Output the (X, Y) coordinate of the center of the cell containing the given text.  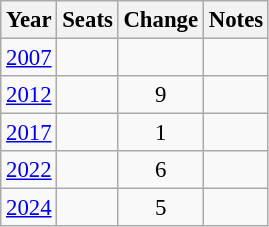
6 (160, 170)
Year (29, 20)
2012 (29, 95)
Notes (236, 20)
2017 (29, 133)
Seats (88, 20)
9 (160, 95)
5 (160, 208)
2022 (29, 170)
1 (160, 133)
2024 (29, 208)
Change (160, 20)
2007 (29, 58)
